Return the (x, y) coordinate for the center point of the cell that contains the specified text.  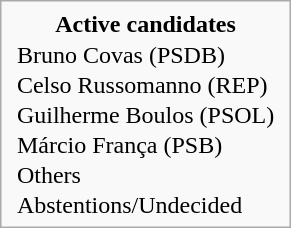
Others (145, 176)
Guilherme Boulos (PSOL) (145, 116)
Celso Russomanno (REP) (145, 86)
Bruno Covas (PSDB) (145, 56)
Active candidates (145, 24)
Márcio França (PSB) (145, 146)
Abstentions/Undecided (145, 206)
